Detect which cell encompasses the target text, then output its (x, y) center coordinate. 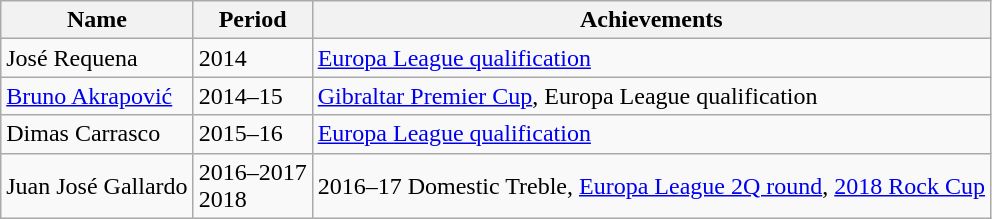
2015–16 (252, 134)
Bruno Akrapović (97, 96)
Name (97, 20)
2016–17 Domestic Treble, Europa League 2Q round, 2018 Rock Cup (651, 186)
Dimas Carrasco (97, 134)
José Requena (97, 58)
2014 (252, 58)
Period (252, 20)
Achievements (651, 20)
2016–20172018 (252, 186)
Juan José Gallardo (97, 186)
Gibraltar Premier Cup, Europa League qualification (651, 96)
2014–15 (252, 96)
